For the text-containing cell, return its midpoint in [x, y] coordinate format. 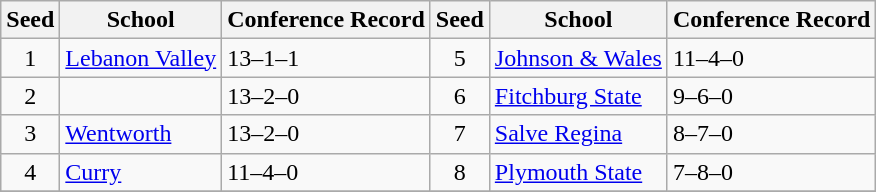
7 [460, 134]
Fitchburg State [578, 96]
6 [460, 96]
Lebanon Valley [141, 58]
Plymouth State [578, 172]
2 [30, 96]
13–1–1 [326, 58]
1 [30, 58]
5 [460, 58]
8 [460, 172]
Johnson & Wales [578, 58]
4 [30, 172]
8–7–0 [772, 134]
Wentworth [141, 134]
Curry [141, 172]
9–6–0 [772, 96]
7–8–0 [772, 172]
Salve Regina [578, 134]
3 [30, 134]
